Return [X, Y] of the center of cell containing provided text 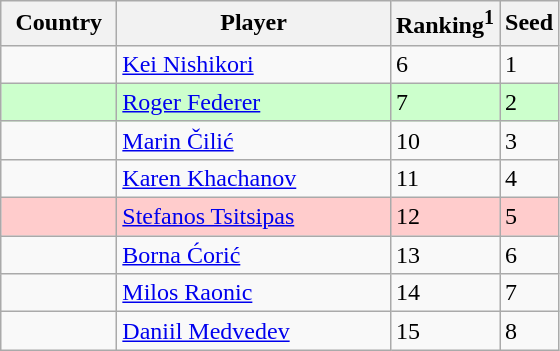
11 [444, 178]
15 [444, 331]
10 [444, 140]
Milos Raonic [254, 293]
Karen Khachanov [254, 178]
8 [530, 331]
Country [59, 24]
Player [254, 24]
14 [444, 293]
2 [530, 102]
Marin Čilić [254, 140]
1 [530, 64]
Kei Nishikori [254, 64]
Stefanos Tsitsipas [254, 217]
5 [530, 217]
Roger Federer [254, 102]
Seed [530, 24]
3 [530, 140]
Ranking1 [444, 24]
Borna Ćorić [254, 255]
12 [444, 217]
13 [444, 255]
4 [530, 178]
Daniil Medvedev [254, 331]
